From the cell containing the given text, extract its center point as [x, y] coordinate. 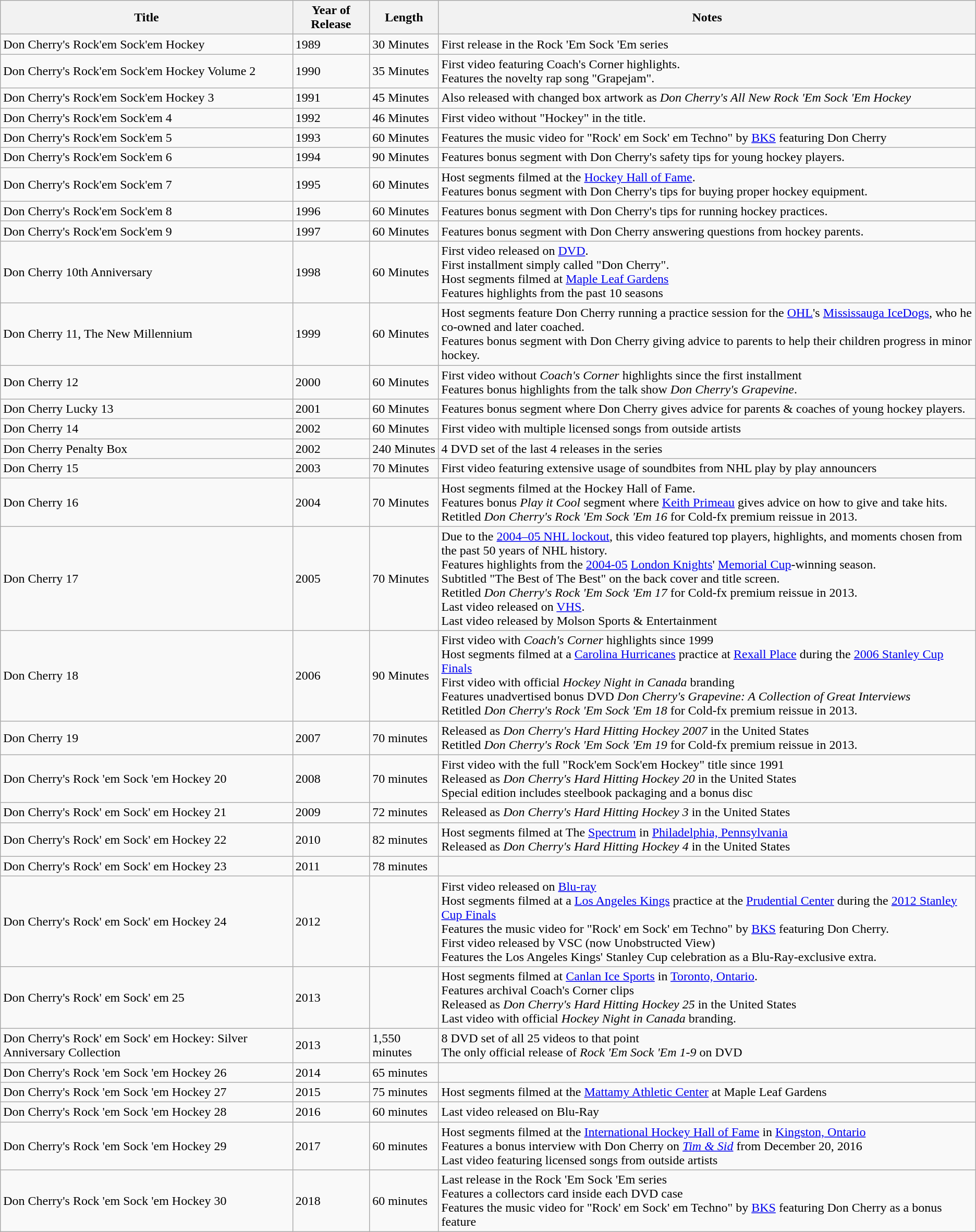
2009 [331, 812]
Don Cherry's Rock'em Sock'em 9 [147, 231]
2000 [331, 381]
30 Minutes [404, 44]
2018 [331, 1201]
Also released with changed box artwork as Don Cherry's All New Rock 'Em Sock 'Em Hockey [707, 98]
1990 [331, 71]
Don Cherry's Rock'em Sock'em Hockey [147, 44]
2015 [331, 1092]
Don Cherry 16 [147, 502]
240 Minutes [404, 449]
1997 [331, 231]
Don Cherry's Rock'em Sock'em 5 [147, 138]
2007 [331, 738]
8 DVD set of all 25 videos to that pointThe only official release of Rock 'Em Sock 'Em 1-9 on DVD [707, 1045]
1998 [331, 272]
Don Cherry's Rock'em Sock'em 7 [147, 184]
2010 [331, 839]
Features the music video for "Rock' em Sock' em Techno" by BKS featuring Don Cherry [707, 138]
Don Cherry's Rock'em Sock'em Hockey Volume 2 [147, 71]
Don Cherry's Rock' em Sock' em Hockey 24 [147, 921]
Don Cherry 10th Anniversary [147, 272]
Don Cherry 18 [147, 675]
1996 [331, 211]
2014 [331, 1072]
2008 [331, 779]
Don Cherry's Rock' em Sock' em Hockey 21 [147, 812]
35 Minutes [404, 71]
Don Cherry 12 [147, 381]
2004 [331, 502]
Features bonus segment with Don Cherry answering questions from hockey parents. [707, 231]
Don Cherry's Rock' em Sock' em Hockey 22 [147, 839]
Last video released on Blu-Ray [707, 1112]
1989 [331, 44]
First video featuring extensive usage of soundbites from NHL play by play announcers [707, 469]
4 DVD set of the last 4 releases in the series [707, 449]
1992 [331, 118]
2003 [331, 469]
Don Cherry 19 [147, 738]
Don Cherry's Rock 'em Sock 'em Hockey 30 [147, 1201]
Don Cherry's Rock' em Sock' em 25 [147, 997]
Don Cherry 14 [147, 429]
1999 [331, 334]
Don Cherry's Rock'em Sock'em 8 [147, 211]
2001 [331, 409]
First video featuring Coach's Corner highlights.Features the novelty rap song "Grapejam". [707, 71]
65 minutes [404, 1072]
72 minutes [404, 812]
Don Cherry's Rock'em Sock'em Hockey 3 [147, 98]
First video without Coach's Corner highlights since the first installmentFeatures bonus highlights from the talk show Don Cherry's Grapevine. [707, 381]
2005 [331, 578]
2017 [331, 1146]
First video without "Hockey" in the title. [707, 118]
Don Cherry's Rock 'em Sock 'em Hockey 20 [147, 779]
1,550 minutes [404, 1045]
1995 [331, 184]
Notes [707, 18]
75 minutes [404, 1092]
Features bonus segment with Don Cherry's safety tips for young hockey players. [707, 157]
46 Minutes [404, 118]
Released as Don Cherry's Hard Hitting Hockey 3 in the United States [707, 812]
Don Cherry 15 [147, 469]
Don Cherry's Rock'em Sock'em 6 [147, 157]
Don Cherry 17 [147, 578]
Don Cherry's Rock' em Sock' em Hockey: Silver Anniversary Collection [147, 1045]
Features bonus segment with Don Cherry's tips for running hockey practices. [707, 211]
Released as Don Cherry's Hard Hitting Hockey 2007 in the United StatesRetitled Don Cherry's Rock 'Em Sock 'Em 19 for Cold-fx premium reissue in 2013. [707, 738]
Don Cherry's Rock 'em Sock 'em Hockey 28 [147, 1112]
Year of Release [331, 18]
45 Minutes [404, 98]
1991 [331, 98]
Features bonus segment where Don Cherry gives advice for parents & coaches of young hockey players. [707, 409]
2012 [331, 921]
First video with multiple licensed songs from outside artists [707, 429]
Host segments filmed at The Spectrum in Philadelphia, PennsylvaniaReleased as Don Cherry's Hard Hitting Hockey 4 in the United States [707, 839]
Don Cherry's Rock 'em Sock 'em Hockey 29 [147, 1146]
1993 [331, 138]
82 minutes [404, 839]
Don Cherry 11, The New Millennium [147, 334]
Host segments filmed at the Hockey Hall of Fame.Features bonus segment with Don Cherry's tips for buying proper hockey equipment. [707, 184]
2006 [331, 675]
Don Cherry Penalty Box [147, 449]
First release in the Rock 'Em Sock 'Em series [707, 44]
Don Cherry's Rock'em Sock'em 4 [147, 118]
Host segments filmed at the Mattamy Athletic Center at Maple Leaf Gardens [707, 1092]
78 minutes [404, 866]
Don Cherry's Rock 'em Sock 'em Hockey 26 [147, 1072]
Length [404, 18]
Don Cherry's Rock 'em Sock 'em Hockey 27 [147, 1092]
1994 [331, 157]
Don Cherry's Rock' em Sock' em Hockey 23 [147, 866]
Don Cherry Lucky 13 [147, 409]
2016 [331, 1112]
2011 [331, 866]
Title [147, 18]
